Capture the cell that displays the provided text and extract its (X, Y) central coordinate. 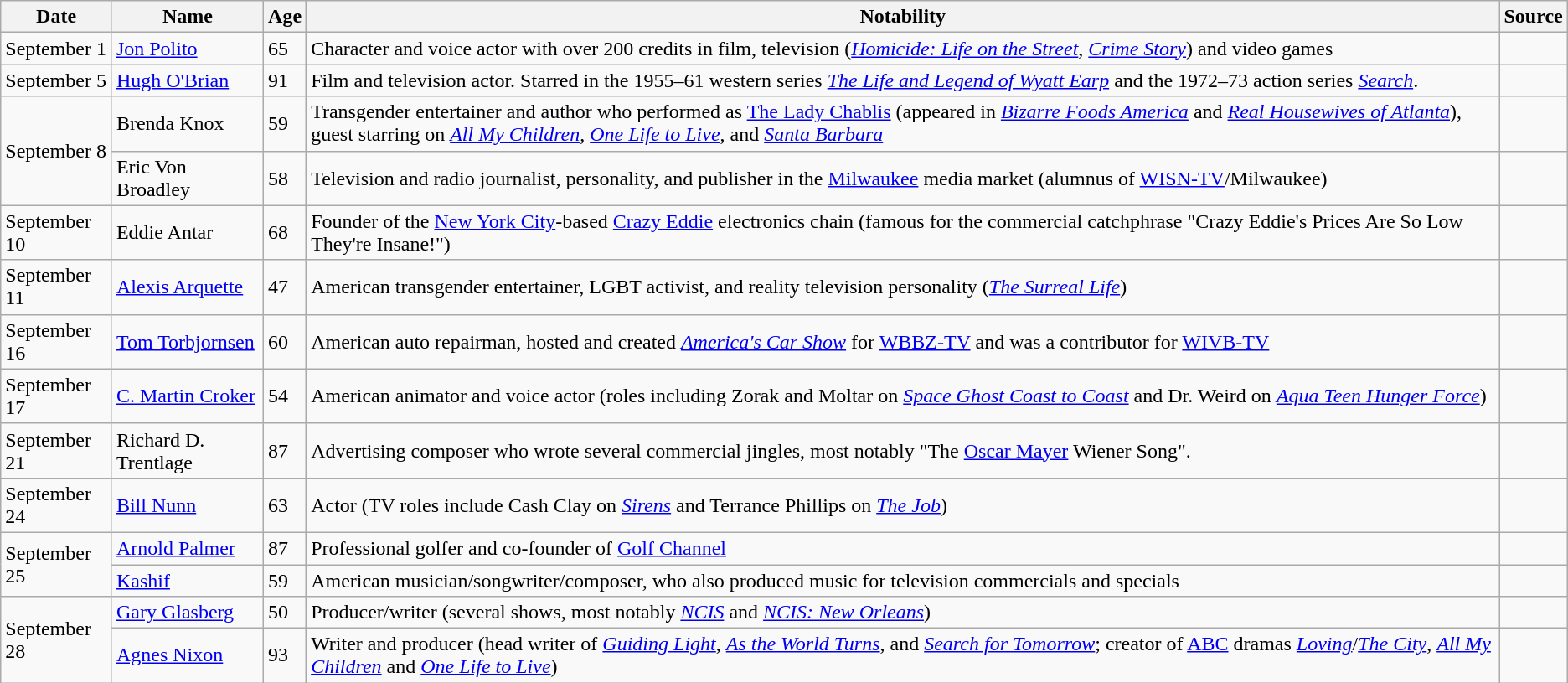
Agnes Nixon (188, 655)
September 11 (57, 287)
Gary Glasberg (188, 613)
American transgender entertainer, LGBT activist, and reality television personality (The Surreal Life) (903, 287)
65 (285, 49)
American auto repairman, hosted and created America's Car Show for WBBZ-TV and was a contributor for WIVB-TV (903, 342)
Hugh O'Brian (188, 80)
Advertising composer who wrote several commercial jingles, most notably "The Oscar Mayer Wiener Song". (903, 451)
Bill Nunn (188, 504)
Alexis Arquette (188, 287)
September 16 (57, 342)
Name (188, 17)
Age (285, 17)
93 (285, 655)
C. Martin Croker (188, 396)
Arnold Palmer (188, 548)
91 (285, 80)
September 17 (57, 396)
Date (57, 17)
50 (285, 613)
September 21 (57, 451)
American animator and voice actor (roles including Zorak and Moltar on Space Ghost Coast to Coast and Dr. Weird on Aqua Teen Hunger Force) (903, 396)
American musician/songwriter/composer, who also produced music for television commercials and specials (903, 581)
Professional golfer and co-founder of Golf Channel (903, 548)
60 (285, 342)
58 (285, 178)
Notability (903, 17)
September 24 (57, 504)
63 (285, 504)
September 25 (57, 564)
September 1 (57, 49)
Jon Polito (188, 49)
Film and television actor. Starred in the 1955–61 western series The Life and Legend of Wyatt Earp and the 1972–73 action series Search. (903, 80)
Actor (TV roles include Cash Clay on Sirens and Terrance Phillips on The Job) (903, 504)
Brenda Knox (188, 124)
September 10 (57, 233)
54 (285, 396)
68 (285, 233)
Richard D. Trentlage (188, 451)
Character and voice actor with over 200 credits in film, television (Homicide: Life on the Street, Crime Story) and video games (903, 49)
Producer/writer (several shows, most notably NCIS and NCIS: New Orleans) (903, 613)
September 28 (57, 640)
September 8 (57, 151)
Kashif (188, 581)
Eric Von Broadley (188, 178)
47 (285, 287)
Television and radio journalist, personality, and publisher in the Milwaukee media market (alumnus of WISN-TV/Milwaukee) (903, 178)
September 5 (57, 80)
Tom Torbjornsen (188, 342)
Source (1533, 17)
Eddie Antar (188, 233)
